From the cell containing the given text, extract its center point as (x, y) coordinate. 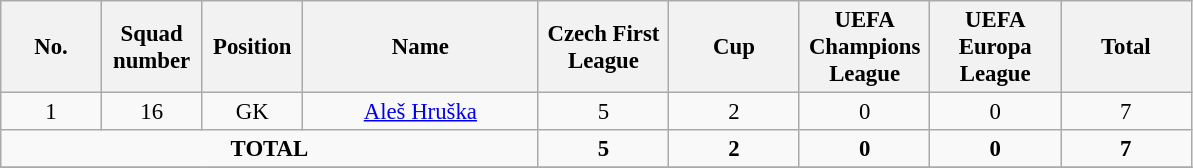
16 (152, 112)
Name (421, 47)
UEFA Europa League (996, 47)
1 (52, 112)
Position (252, 47)
No. (52, 47)
UEFA Champions League (864, 47)
TOTAL (270, 149)
Cup (734, 47)
GK (252, 112)
Aleš Hruška (421, 112)
Total (1126, 47)
Czech First League (604, 47)
Squad number (152, 47)
